Detect which cell encompasses the target text, then output its (x, y) center coordinate. 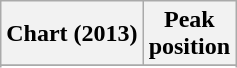
Chart (2013) (72, 34)
Peakposition (189, 34)
